Return (X, Y) of the center of cell containing provided text 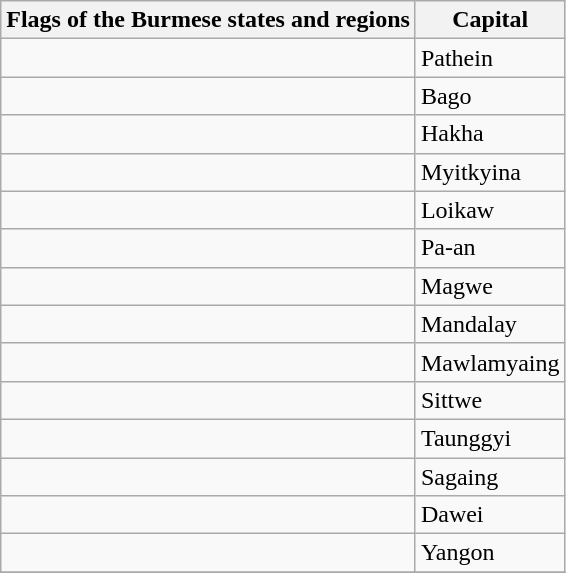
Yangon (490, 553)
Loikaw (490, 210)
Hakha (490, 134)
Sittwe (490, 400)
Magwe (490, 286)
Pathein (490, 58)
Mawlamyaing (490, 362)
Capital (490, 20)
Bago (490, 96)
Pa-an (490, 248)
Dawei (490, 515)
Mandalay (490, 324)
Taunggyi (490, 438)
Myitkyina (490, 172)
Sagaing (490, 477)
Flags of the Burmese states and regions (208, 20)
